Scan for the cell matching the given text and deliver its [X, Y] coordinate at center. 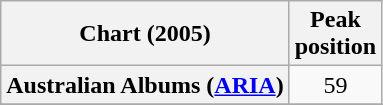
Chart (2005) [145, 34]
Australian Albums (ARIA) [145, 85]
59 [335, 85]
Peakposition [335, 34]
